Locate the cell with the specified text and output its (x, y) center coordinate. 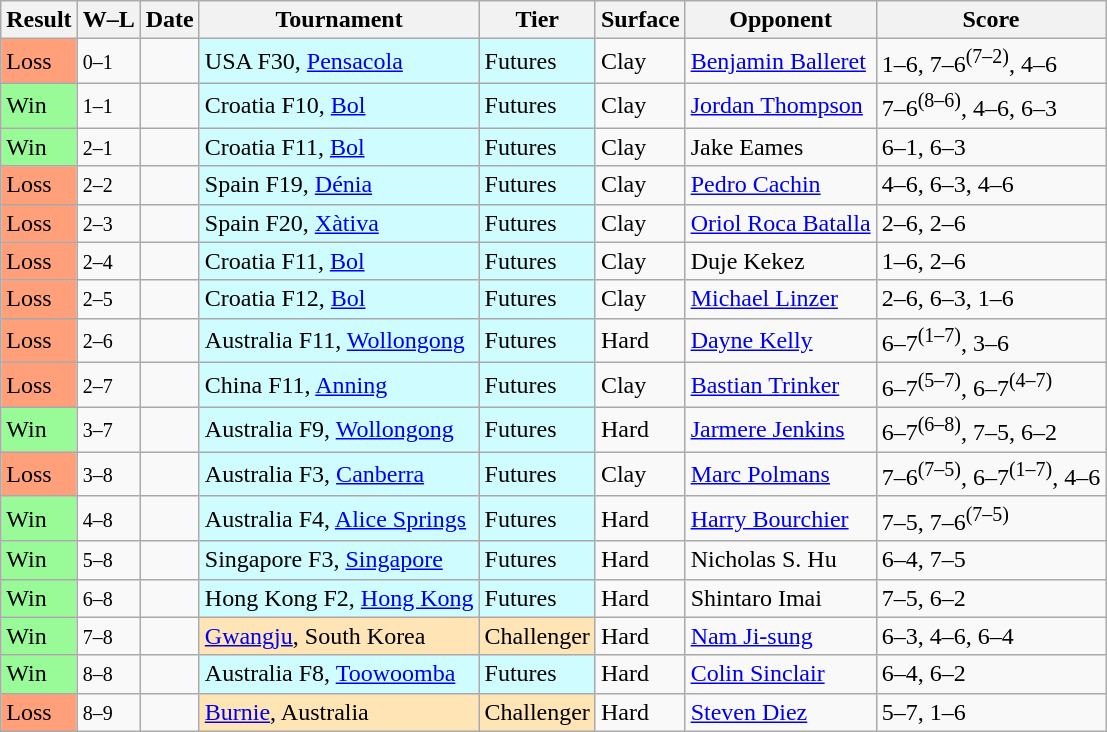
Australia F3, Canberra (339, 474)
Dayne Kelly (780, 340)
7–5, 7–6(7–5) (991, 518)
Harry Bourchier (780, 518)
2–7 (108, 386)
2–3 (108, 223)
2–4 (108, 261)
5–7, 1–6 (991, 712)
7–5, 6–2 (991, 598)
Result (39, 20)
Steven Diez (780, 712)
Duje Kekez (780, 261)
1–6, 7–6(7–2), 4–6 (991, 62)
3–7 (108, 430)
Marc Polmans (780, 474)
Shintaro Imai (780, 598)
5–8 (108, 560)
6–3, 4–6, 6–4 (991, 636)
0–1 (108, 62)
6–4, 6–2 (991, 674)
Croatia F10, Bol (339, 106)
Tier (537, 20)
Australia F11, Wollongong (339, 340)
Score (991, 20)
6–1, 6–3 (991, 147)
6–7(6–8), 7–5, 6–2 (991, 430)
2–6, 6–3, 1–6 (991, 299)
Singapore F3, Singapore (339, 560)
Australia F9, Wollongong (339, 430)
Nicholas S. Hu (780, 560)
Surface (640, 20)
8–9 (108, 712)
Colin Sinclair (780, 674)
Michael Linzer (780, 299)
China F11, Anning (339, 386)
Tournament (339, 20)
4–6, 6–3, 4–6 (991, 185)
Jordan Thompson (780, 106)
8–8 (108, 674)
7–6(8–6), 4–6, 6–3 (991, 106)
6–7(1–7), 3–6 (991, 340)
2–6 (108, 340)
2–5 (108, 299)
3–8 (108, 474)
6–8 (108, 598)
2–2 (108, 185)
Pedro Cachin (780, 185)
Jarmere Jenkins (780, 430)
Date (170, 20)
2–1 (108, 147)
Gwangju, South Korea (339, 636)
1–6, 2–6 (991, 261)
Nam Ji-sung (780, 636)
Spain F19, Dénia (339, 185)
Oriol Roca Batalla (780, 223)
Bastian Trinker (780, 386)
USA F30, Pensacola (339, 62)
Croatia F12, Bol (339, 299)
4–8 (108, 518)
7–8 (108, 636)
7–6(7–5), 6–7(1–7), 4–6 (991, 474)
Benjamin Balleret (780, 62)
Hong Kong F2, Hong Kong (339, 598)
Burnie, Australia (339, 712)
Jake Eames (780, 147)
Spain F20, Xàtiva (339, 223)
Opponent (780, 20)
Australia F4, Alice Springs (339, 518)
1–1 (108, 106)
6–7(5–7), 6–7(4–7) (991, 386)
6–4, 7–5 (991, 560)
W–L (108, 20)
2–6, 2–6 (991, 223)
Australia F8, Toowoomba (339, 674)
